Determine the (X, Y) coordinate at the center of the cell enclosing the given text.  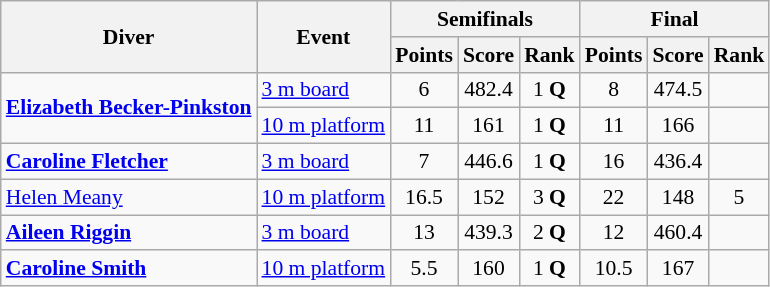
436.4 (678, 162)
3 Q (550, 197)
439.3 (488, 233)
460.4 (678, 233)
5.5 (424, 269)
Elizabeth Becker-Pinkston (129, 108)
474.5 (678, 90)
16 (614, 162)
161 (488, 126)
10.5 (614, 269)
Caroline Fletcher (129, 162)
167 (678, 269)
160 (488, 269)
166 (678, 126)
Aileen Riggin (129, 233)
446.6 (488, 162)
7 (424, 162)
Diver (129, 36)
Helen Meany (129, 197)
2 Q (550, 233)
6 (424, 90)
13 (424, 233)
12 (614, 233)
Event (324, 36)
22 (614, 197)
152 (488, 197)
Caroline Smith (129, 269)
5 (740, 197)
16.5 (424, 197)
482.4 (488, 90)
8 (614, 90)
Final (675, 19)
148 (678, 197)
Semifinals (485, 19)
